Output the (x, y) coordinate of the center of the cell containing the given text.  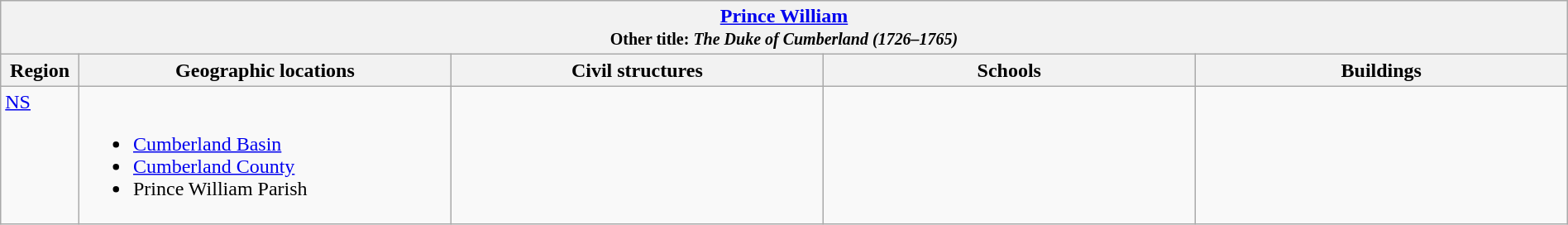
Schools (1009, 70)
Cumberland BasinCumberland CountyPrince William Parish (265, 156)
Region (40, 70)
Buildings (1381, 70)
Civil structures (637, 70)
NS (40, 156)
Prince WilliamOther title: The Duke of Cumberland (1726–1765) (784, 28)
Geographic locations (265, 70)
